Determine the (X, Y) coordinate at the center of the cell enclosing the given text.  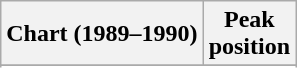
Peakposition (249, 34)
Chart (1989–1990) (102, 34)
